Identify which cell holds the provided text, then report its [x, y] central coordinate. 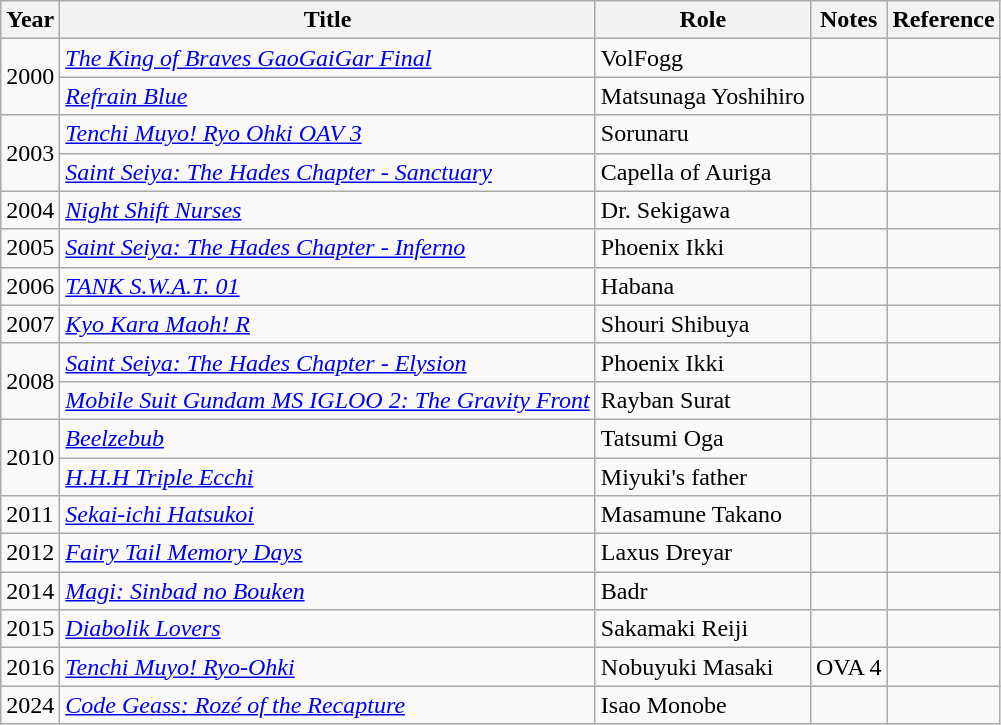
Tenchi Muyo! Ryo Ohki OAV 3 [328, 134]
Refrain Blue [328, 96]
Tatsumi Oga [702, 438]
2006 [30, 286]
Habana [702, 286]
Year [30, 20]
Nobuyuki Masaki [702, 667]
Laxus Dreyar [702, 553]
2008 [30, 381]
Isao Monobe [702, 705]
Tenchi Muyo! Ryo-Ohki [328, 667]
Beelzebub [328, 438]
Miyuki's father [702, 477]
Saint Seiya: The Hades Chapter - Inferno [328, 248]
2010 [30, 457]
Reference [944, 20]
Fairy Tail Memory Days [328, 553]
Capella of Auriga [702, 172]
Mobile Suit Gundam MS IGLOO 2: The Gravity Front [328, 400]
Dr. Sekigawa [702, 210]
Role [702, 20]
Saint Seiya: The Hades Chapter - Sanctuary [328, 172]
Code Geass: Rozé of the Recapture [328, 705]
The King of Braves GaoGaiGar Final [328, 58]
2011 [30, 515]
2015 [30, 629]
Matsunaga Yoshihiro [702, 96]
Sekai-ichi Hatsukoi [328, 515]
Badr [702, 591]
Sakamaki Reiji [702, 629]
2005 [30, 248]
VolFogg [702, 58]
2024 [30, 705]
2003 [30, 153]
Saint Seiya: The Hades Chapter - Elysion [328, 362]
Rayban Surat [702, 400]
OVA 4 [848, 667]
Kyo Kara Maoh! R [328, 324]
2014 [30, 591]
Notes [848, 20]
Magi: Sinbad no Bouken [328, 591]
Night Shift Nurses [328, 210]
Sorunaru [702, 134]
Diabolik Lovers [328, 629]
Masamune Takano [702, 515]
H.H.H Triple Ecchi [328, 477]
Title [328, 20]
2007 [30, 324]
Shouri Shibuya [702, 324]
TANK S.W.A.T. 01 [328, 286]
2004 [30, 210]
2000 [30, 77]
2012 [30, 553]
2016 [30, 667]
